Identify which cell holds the provided text, then report its [X, Y] central coordinate. 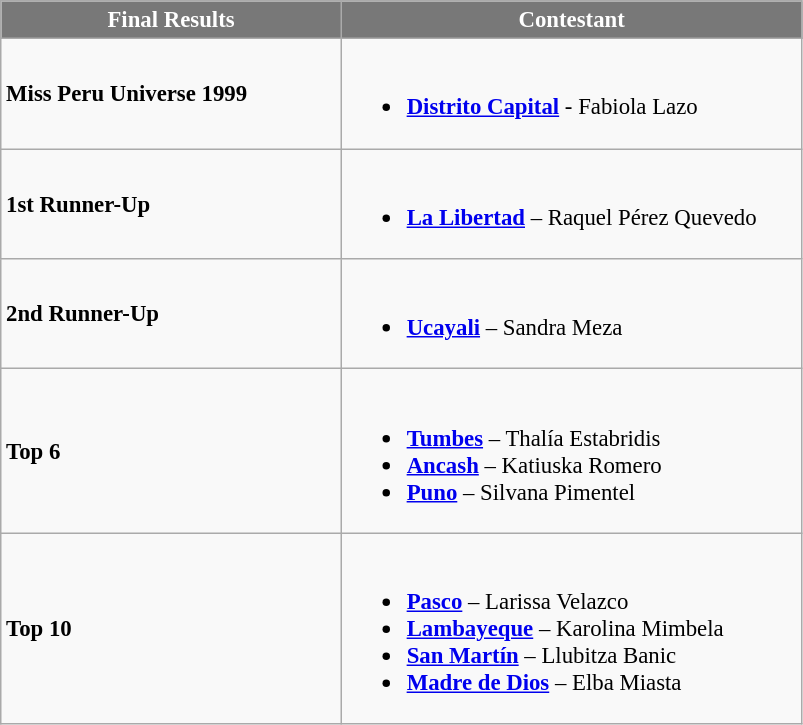
Top 6 [172, 451]
Final Results [172, 20]
1st Runner-Up [172, 204]
Distrito Capital - Fabiola Lazo [572, 94]
Pasco – Larissa Velazco Lambayeque – Karolina Mimbela San Martín – Llubitza Banic Madre de Dios – Elba Miasta [572, 628]
Top 10 [172, 628]
2nd Runner-Up [172, 314]
La Libertad – Raquel Pérez Quevedo [572, 204]
Contestant [572, 20]
Miss Peru Universe 1999 [172, 94]
Tumbes – Thalía Estabridis Ancash – Katiuska Romero Puno – Silvana Pimentel [572, 451]
Ucayali – Sandra Meza [572, 314]
